From the cell containing the given text, extract its center point as [X, Y] coordinate. 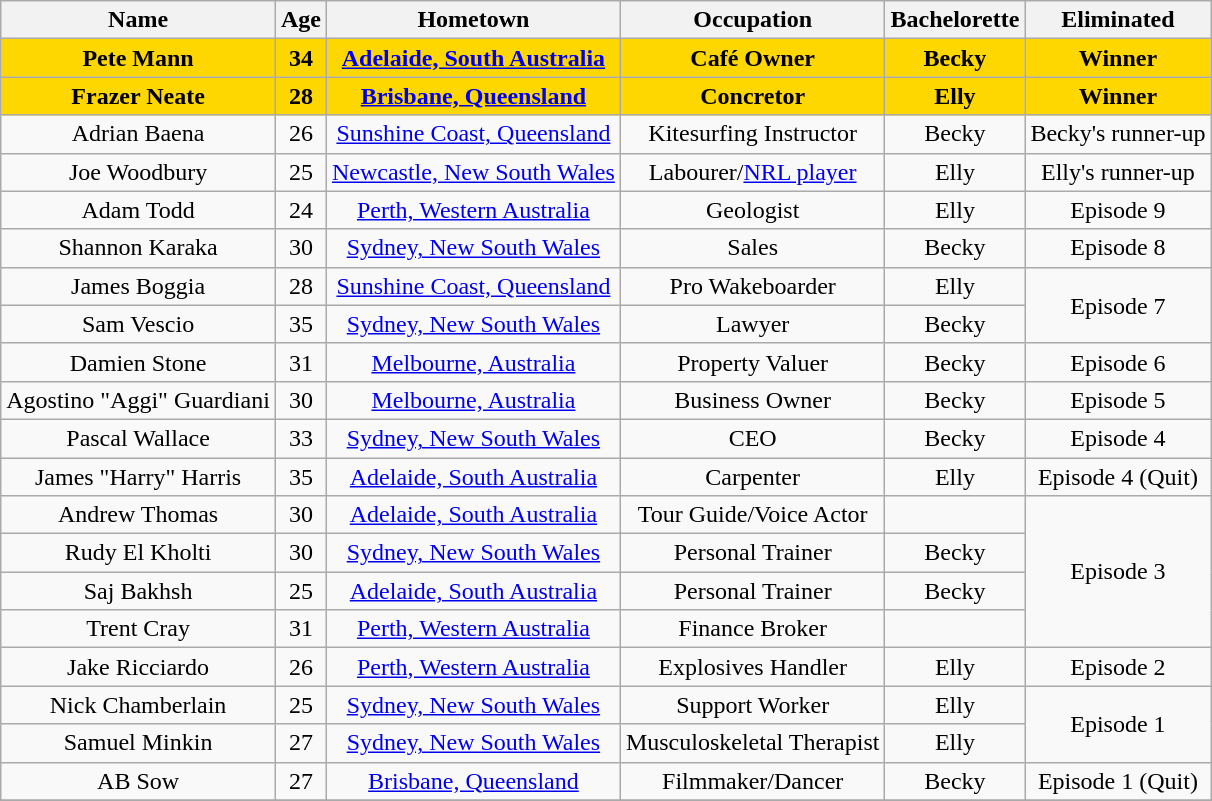
Property Valuer [752, 362]
Pascal Wallace [138, 438]
Joe Woodbury [138, 172]
Episode 1 [1118, 724]
Nick Chamberlain [138, 705]
Episode 4 [1118, 438]
Carpenter [752, 477]
Age [300, 20]
Finance Broker [752, 629]
Hometown [473, 20]
Explosives Handler [752, 667]
Support Worker [752, 705]
CEO [752, 438]
Episode 6 [1118, 362]
Newcastle, New South Wales [473, 172]
Bachelorette [955, 20]
Eliminated [1118, 20]
James Boggia [138, 286]
33 [300, 438]
Sam Vescio [138, 324]
Kitesurfing Instructor [752, 134]
Andrew Thomas [138, 515]
Shannon Karaka [138, 248]
Concretor [752, 96]
Episode 4 (Quit) [1118, 477]
Episode 3 [1118, 572]
Trent Cray [138, 629]
Episode 2 [1118, 667]
Sales [752, 248]
Episode 8 [1118, 248]
Samuel Minkin [138, 743]
Pete Mann [138, 58]
Musculoskeletal Therapist [752, 743]
Agostino "Aggi" Guardiani [138, 400]
24 [300, 210]
Lawyer [752, 324]
Adam Todd [138, 210]
34 [300, 58]
Damien Stone [138, 362]
AB Sow [138, 781]
Adrian Baena [138, 134]
Pro Wakeboarder [752, 286]
Name [138, 20]
James "Harry" Harris [138, 477]
Jake Ricciardo [138, 667]
Labourer/NRL player [752, 172]
Occupation [752, 20]
Café Owner [752, 58]
Tour Guide/Voice Actor [752, 515]
Geologist [752, 210]
Saj Bakhsh [138, 591]
Filmmaker/Dancer [752, 781]
Business Owner [752, 400]
Episode 9 [1118, 210]
Episode 7 [1118, 305]
Frazer Neate [138, 96]
Becky's runner-up [1118, 134]
Episode 1 (Quit) [1118, 781]
Episode 5 [1118, 400]
Rudy El Kholti [138, 553]
Elly's runner-up [1118, 172]
